Capture the cell that displays the provided text and extract its (X, Y) central coordinate. 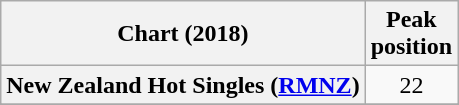
22 (411, 85)
Chart (2018) (183, 34)
Peakposition (411, 34)
New Zealand Hot Singles (RMNZ) (183, 85)
